Return (x, y) of the center of cell containing provided text 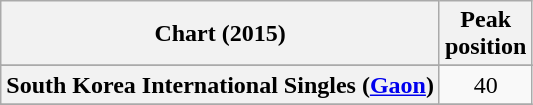
South Korea International Singles (Gaon) (220, 85)
40 (485, 85)
Chart (2015) (220, 34)
Peakposition (485, 34)
